Detect which cell encompasses the target text, then output its [X, Y] center coordinate. 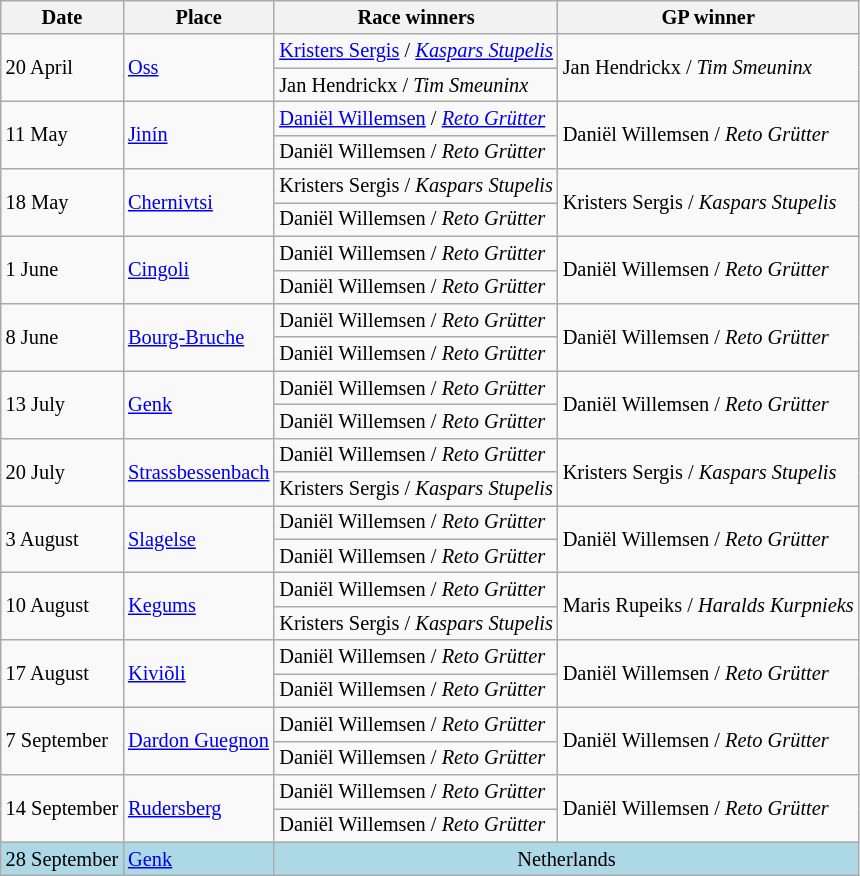
20 April [62, 68]
18 May [62, 202]
Bourg-Bruche [198, 336]
GP winner [708, 17]
Jinín [198, 134]
Strassbessenbach [198, 472]
1 June [62, 270]
17 August [62, 674]
Date [62, 17]
Maris Rupeiks / Haralds Kurpnieks [708, 606]
Oss [198, 68]
Race winners [416, 17]
Kiviõli [198, 674]
11 May [62, 134]
8 June [62, 336]
20 July [62, 472]
Cingoli [198, 270]
3 August [62, 538]
Place [198, 17]
Dardon Guegnon [198, 740]
10 August [62, 606]
7 September [62, 740]
14 September [62, 808]
Chernivtsi [198, 202]
Rudersberg [198, 808]
Kegums [198, 606]
Netherlands [566, 859]
Slagelse [198, 538]
28 September [62, 859]
13 July [62, 404]
